Provide the [x, y] coordinate of the cell's center where the given text is located.  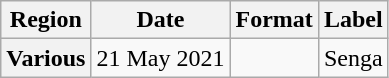
Date [160, 20]
Label [353, 20]
Various [46, 58]
21 May 2021 [160, 58]
Region [46, 20]
Format [274, 20]
Senga [353, 58]
